Return [X, Y] of the center of cell containing provided text 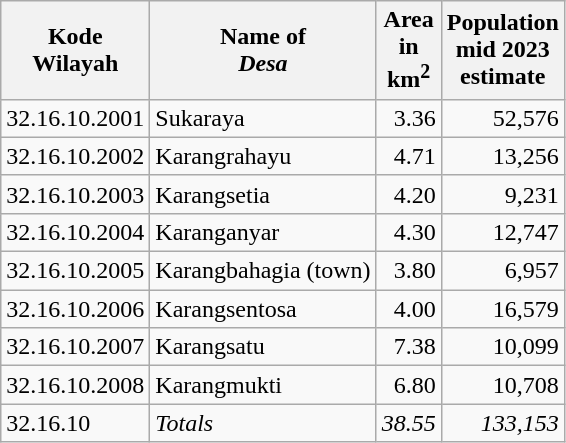
6,957 [502, 271]
13,256 [502, 156]
32.16.10 [76, 423]
Totals [263, 423]
7.38 [408, 347]
Sukaraya [263, 118]
9,231 [502, 194]
52,576 [502, 118]
38.55 [408, 423]
32.16.10.2001 [76, 118]
6.80 [408, 385]
4.71 [408, 156]
16,579 [502, 309]
32.16.10.2008 [76, 385]
Karangsatu [263, 347]
Karangsetia [263, 194]
32.16.10.2002 [76, 156]
Name of Desa [263, 50]
3.36 [408, 118]
10,708 [502, 385]
Kode Wilayah [76, 50]
Karangrahayu [263, 156]
32.16.10.2006 [76, 309]
4.20 [408, 194]
4.30 [408, 232]
Karangbahagia (town) [263, 271]
133,153 [502, 423]
Karanganyar [263, 232]
3.80 [408, 271]
32.16.10.2007 [76, 347]
4.00 [408, 309]
32.16.10.2004 [76, 232]
Area in km2 [408, 50]
32.16.10.2005 [76, 271]
Populationmid 2023estimate [502, 50]
Karangmukti [263, 385]
10,099 [502, 347]
32.16.10.2003 [76, 194]
Karangsentosa [263, 309]
12,747 [502, 232]
